Output the (x, y) coordinate of the center of the cell containing the given text.  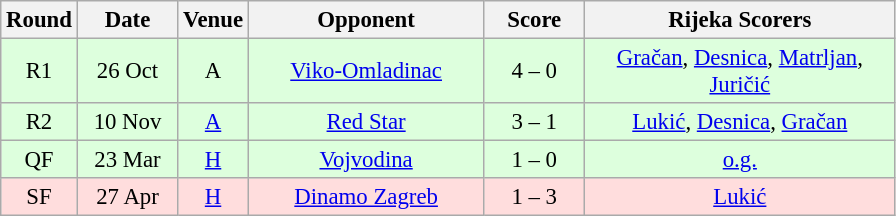
Lukić, Desnica, Gračan (740, 122)
23 Mar (128, 160)
Venue (214, 20)
1 – 0 (534, 160)
Vojvodina (366, 160)
Rijeka Scorers (740, 20)
26 Oct (128, 72)
QF (39, 160)
Round (39, 20)
R2 (39, 122)
R1 (39, 72)
Score (534, 20)
27 Apr (128, 197)
o.g. (740, 160)
Dinamo Zagreb (366, 197)
Red Star (366, 122)
Viko-Omladinac (366, 72)
10 Nov (128, 122)
Date (128, 20)
4 – 0 (534, 72)
1 – 3 (534, 197)
3 – 1 (534, 122)
Lukić (740, 197)
SF (39, 197)
Opponent (366, 20)
Gračan, Desnica, Matrljan, Juričić (740, 72)
